Extract the [x, y] coordinate from the center of the cell holding the provided text.  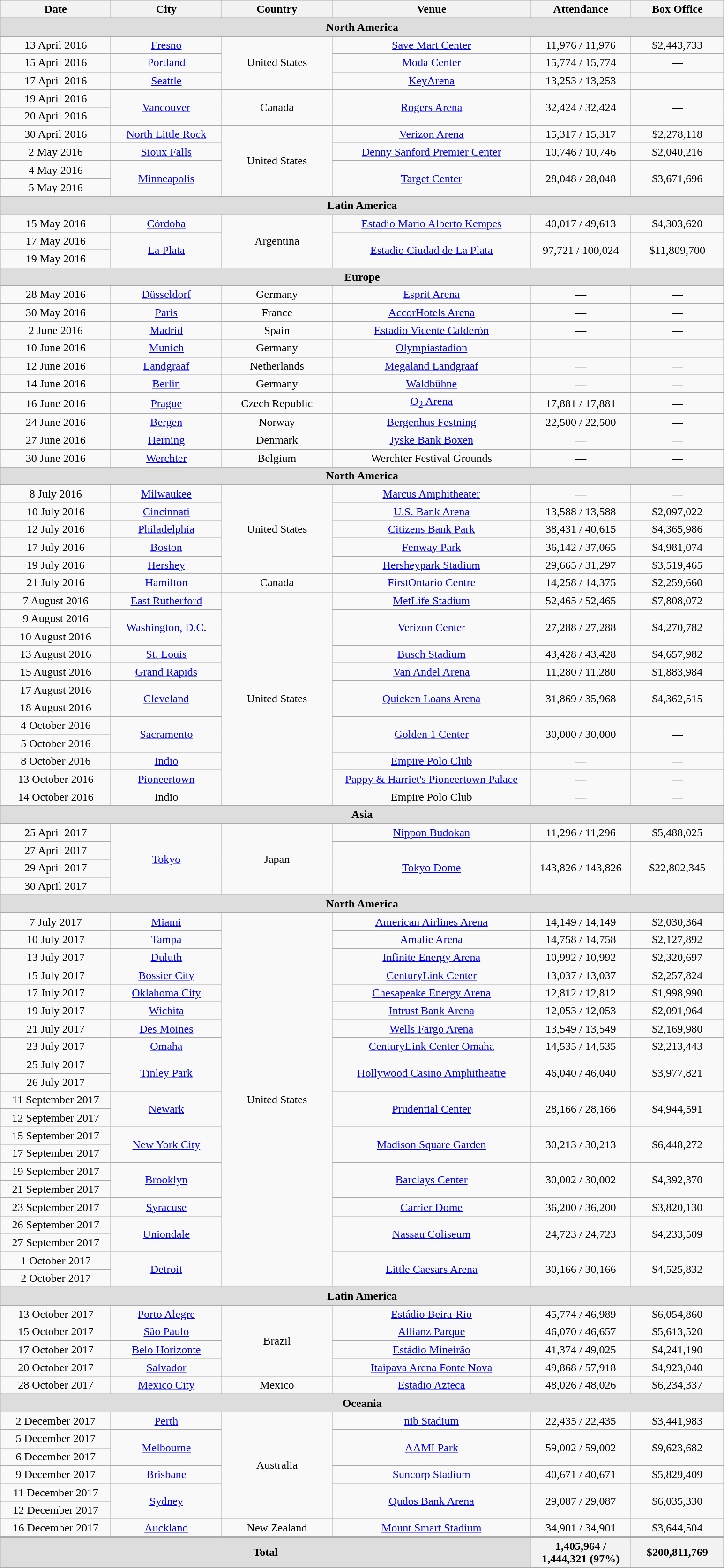
$4,392,370 [678, 1180]
30,002 / 30,002 [581, 1180]
Marcus Amphitheater [432, 494]
Hollywood Casino Amphitheatre [432, 1073]
12 December 2017 [56, 1510]
97,721 / 100,024 [581, 250]
Megaland Landgraaf [432, 366]
$3,644,504 [678, 1528]
14,258 / 14,375 [581, 583]
Werchter [166, 458]
15 September 2017 [56, 1136]
17 July 2016 [56, 547]
Busch Stadium [432, 654]
$5,829,409 [678, 1474]
12,053 / 12,053 [581, 1011]
Esprit Arena [432, 295]
19 April 2016 [56, 98]
$4,981,074 [678, 547]
Madrid [166, 330]
Japan [277, 859]
East Rutherford [166, 601]
5 May 2016 [56, 187]
25 July 2017 [56, 1064]
Tokyo Dome [432, 868]
11 December 2017 [56, 1492]
Asia [362, 815]
24,723 / 24,723 [581, 1234]
$2,091,964 [678, 1011]
21 September 2017 [56, 1189]
23 September 2017 [56, 1207]
Venue [432, 9]
Verizon Center [432, 627]
$4,657,982 [678, 654]
52,465 / 52,465 [581, 601]
$1,883,984 [678, 672]
30,213 / 30,213 [581, 1144]
12 July 2016 [56, 529]
30 May 2016 [56, 312]
Madison Square Garden [432, 1144]
2 May 2016 [56, 152]
$6,035,330 [678, 1501]
Itaipava Arena Fonte Nova [432, 1367]
Auckland [166, 1528]
29,087 / 29,087 [581, 1501]
Amalie Arena [432, 939]
28,166 / 28,166 [581, 1109]
12 June 2016 [56, 366]
18 August 2016 [56, 707]
9 December 2017 [56, 1474]
$2,127,892 [678, 939]
10 June 2016 [56, 348]
11,976 / 11,976 [581, 45]
Boston [166, 547]
$2,320,697 [678, 957]
Country [277, 9]
22,500 / 22,500 [581, 422]
Milwaukee [166, 494]
Sacramento [166, 735]
Sioux Falls [166, 152]
$2,259,660 [678, 583]
AccorHotels Arena [432, 312]
21 July 2016 [56, 583]
12 September 2017 [56, 1118]
CenturyLink Center [432, 975]
Mount Smart Stadium [432, 1528]
17 October 2017 [56, 1350]
Omaha [166, 1047]
15,774 / 15,774 [581, 63]
Netherlands [277, 366]
30,000 / 30,000 [581, 735]
City [166, 9]
Chesapeake Energy Arena [432, 993]
$3,671,696 [678, 178]
Jyske Bank Boxen [432, 440]
10 August 2016 [56, 636]
14,535 / 14,535 [581, 1047]
Paris [166, 312]
$2,213,443 [678, 1047]
143,826 / 143,826 [581, 868]
2 June 2016 [56, 330]
28 October 2017 [56, 1385]
North Little Rock [166, 134]
Pioneertown [166, 779]
17 August 2016 [56, 690]
Landgraaf [166, 366]
Grand Rapids [166, 672]
Sydney [166, 1501]
Tampa [166, 939]
Werchter Festival Grounds [432, 458]
21 July 2017 [56, 1029]
Van Andel Arena [432, 672]
5 December 2017 [56, 1439]
19 May 2016 [56, 259]
15 October 2017 [56, 1332]
19 September 2017 [56, 1171]
$2,040,216 [678, 152]
Bergen [166, 422]
13,253 / 13,253 [581, 81]
Wells Fargo Arena [432, 1029]
22,435 / 22,435 [581, 1421]
25 April 2017 [56, 832]
$11,809,700 [678, 250]
11,296 / 11,296 [581, 832]
Munich [166, 348]
Qudos Bank Arena [432, 1501]
Citizens Bank Park [432, 529]
$1,998,990 [678, 993]
2 December 2017 [56, 1421]
Bossier City [166, 975]
Bergenhus Festning [432, 422]
49,868 / 57,918 [581, 1367]
Save Mart Center [432, 45]
FirstOntario Centre [432, 583]
Tinley Park [166, 1073]
19 July 2017 [56, 1011]
45,774 / 46,989 [581, 1314]
$3,519,465 [678, 565]
Berlin [166, 384]
24 June 2016 [56, 422]
48,026 / 48,026 [581, 1385]
Fenway Park [432, 547]
4 May 2016 [56, 170]
Total [266, 1552]
Des Moines [166, 1029]
Estádio Mineirão [432, 1350]
Melbourne [166, 1448]
$4,923,040 [678, 1367]
Duluth [166, 957]
Intrust Bank Arena [432, 1011]
Brisbane [166, 1474]
Date [56, 9]
Czech Republic [277, 403]
Uniondale [166, 1234]
Target Center [432, 178]
$5,613,520 [678, 1332]
16 December 2017 [56, 1528]
17 April 2016 [56, 81]
France [277, 312]
$4,241,190 [678, 1350]
Brooklyn [166, 1180]
CenturyLink Center Omaha [432, 1047]
27,288 / 27,288 [581, 627]
Miami [166, 921]
$4,362,515 [678, 699]
Allianz Parque [432, 1332]
Waldbühne [432, 384]
Verizon Arena [432, 134]
$4,944,591 [678, 1109]
Estadio Vicente Calderón [432, 330]
Porto Alegre [166, 1314]
Golden 1 Center [432, 735]
Cleveland [166, 699]
7 July 2017 [56, 921]
10,746 / 10,746 [581, 152]
5 October 2016 [56, 743]
13,037 / 13,037 [581, 975]
43,428 / 43,428 [581, 654]
AAMI Park [432, 1448]
$6,448,272 [678, 1144]
Prague [166, 403]
13,549 / 13,549 [581, 1029]
36,200 / 36,200 [581, 1207]
Oklahoma City [166, 993]
13 August 2016 [56, 654]
$2,097,022 [678, 512]
17 September 2017 [56, 1153]
27 June 2016 [56, 440]
Moda Center [432, 63]
$5,488,025 [678, 832]
$7,808,072 [678, 601]
Brazil [277, 1341]
$3,820,130 [678, 1207]
$6,054,860 [678, 1314]
Syracuse [166, 1207]
19 July 2016 [56, 565]
34,901 / 34,901 [581, 1528]
10 July 2016 [56, 512]
$200,811,769 [678, 1552]
Denmark [277, 440]
Detroit [166, 1269]
10,992 / 10,992 [581, 957]
$4,303,620 [678, 223]
Prudential Center [432, 1109]
46,040 / 46,040 [581, 1073]
17,881 / 17,881 [581, 403]
7 August 2016 [56, 601]
Fresno [166, 45]
Mexico City [166, 1385]
Australia [277, 1465]
$2,443,733 [678, 45]
Nippon Budokan [432, 832]
Quicken Loans Arena [432, 699]
São Paulo [166, 1332]
$2,030,364 [678, 921]
New Zealand [277, 1528]
13 July 2017 [56, 957]
40,017 / 49,613 [581, 223]
26 July 2017 [56, 1082]
12,812 / 12,812 [581, 993]
Philadelphia [166, 529]
30 April 2017 [56, 886]
1 October 2017 [56, 1260]
30,166 / 30,166 [581, 1269]
Mexico [277, 1385]
Carrier Dome [432, 1207]
9 August 2016 [56, 618]
26 September 2017 [56, 1225]
Olympiastadion [432, 348]
New York City [166, 1144]
11,280 / 11,280 [581, 672]
32,424 / 32,424 [581, 107]
Box Office [678, 9]
30 June 2016 [56, 458]
$9,623,682 [678, 1448]
Rogers Arena [432, 107]
13 April 2016 [56, 45]
40,671 / 40,671 [581, 1474]
29,665 / 31,297 [581, 565]
30 April 2016 [56, 134]
Little Caesars Arena [432, 1269]
15 July 2017 [56, 975]
31,869 / 35,968 [581, 699]
Seattle [166, 81]
14 June 2016 [56, 384]
Estadio Azteca [432, 1385]
10 July 2017 [56, 939]
14,758 / 14,758 [581, 939]
Vancouver [166, 107]
$3,441,983 [678, 1421]
8 October 2016 [56, 761]
Estádio Beira-Rio [432, 1314]
15 May 2016 [56, 223]
$4,365,986 [678, 529]
Spain [277, 330]
16 June 2016 [56, 403]
14,149 / 14,149 [581, 921]
KeyArena [432, 81]
Hersheypark Stadium [432, 565]
Herning [166, 440]
Tokyo [166, 859]
59,002 / 59,002 [581, 1448]
nib Stadium [432, 1421]
11 September 2017 [56, 1100]
St. Louis [166, 654]
MetLife Stadium [432, 601]
Perth [166, 1421]
Hamilton [166, 583]
Córdoba [166, 223]
17 May 2016 [56, 241]
38,431 / 40,615 [581, 529]
Infinite Energy Arena [432, 957]
13,588 / 13,588 [581, 512]
O2 Arena [432, 403]
23 July 2017 [56, 1047]
Norway [277, 422]
17 July 2017 [56, 993]
Estadio Ciudad de La Plata [432, 250]
$22,802,345 [678, 868]
Attendance [581, 9]
41,374 / 49,025 [581, 1350]
Minneapolis [166, 178]
Portland [166, 63]
8 July 2016 [56, 494]
$2,169,980 [678, 1029]
4 October 2016 [56, 726]
6 December 2017 [56, 1457]
27 April 2017 [56, 850]
15 April 2016 [56, 63]
$4,270,782 [678, 627]
Suncorp Stadium [432, 1474]
Belo Horizonte [166, 1350]
$2,257,824 [678, 975]
28,048 / 28,048 [581, 178]
1,405,964 / 1,444,321 (97%) [581, 1552]
$6,234,337 [678, 1385]
$4,233,509 [678, 1234]
U.S. Bank Arena [432, 512]
46,070 / 46,657 [581, 1332]
Nassau Coliseum [432, 1234]
29 April 2017 [56, 868]
Denny Sanford Premier Center [432, 152]
$2,278,118 [678, 134]
Oceania [362, 1403]
13 October 2017 [56, 1314]
Salvador [166, 1367]
20 April 2016 [56, 116]
13 October 2016 [56, 779]
27 September 2017 [56, 1242]
La Plata [166, 250]
Estadio Mario Alberto Kempes [432, 223]
Newark [166, 1109]
Cincinnati [166, 512]
14 October 2016 [56, 797]
20 October 2017 [56, 1367]
Hershey [166, 565]
15 August 2016 [56, 672]
Belgium [277, 458]
36,142 / 37,065 [581, 547]
Pappy & Harriet's Pioneertown Palace [432, 779]
Argentina [277, 241]
Düsseldorf [166, 295]
15,317 / 15,317 [581, 134]
Wichita [166, 1011]
2 October 2017 [56, 1278]
Barclays Center [432, 1180]
Europe [362, 277]
Washington, D.C. [166, 627]
$3,977,821 [678, 1073]
$4,525,832 [678, 1269]
28 May 2016 [56, 295]
American Airlines Arena [432, 921]
